Pinpoint the cell where the given text exists, returning its (x, y) midpoint coordinate. 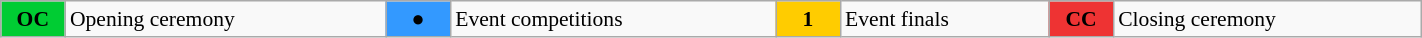
Event competitions (613, 19)
Opening ceremony (226, 19)
Event finals (944, 19)
Closing ceremony (1267, 19)
● (418, 19)
CC (1081, 19)
OC (33, 19)
1 (808, 19)
